Capture the cell that displays the provided text and extract its [x, y] central coordinate. 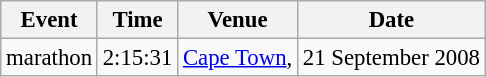
Cape Town, [238, 58]
marathon [50, 58]
21 September 2008 [392, 58]
2:15:31 [137, 58]
Time [137, 20]
Event [50, 20]
Date [392, 20]
Venue [238, 20]
